Determine the (X, Y) coordinate at the center of the cell enclosing the given text.  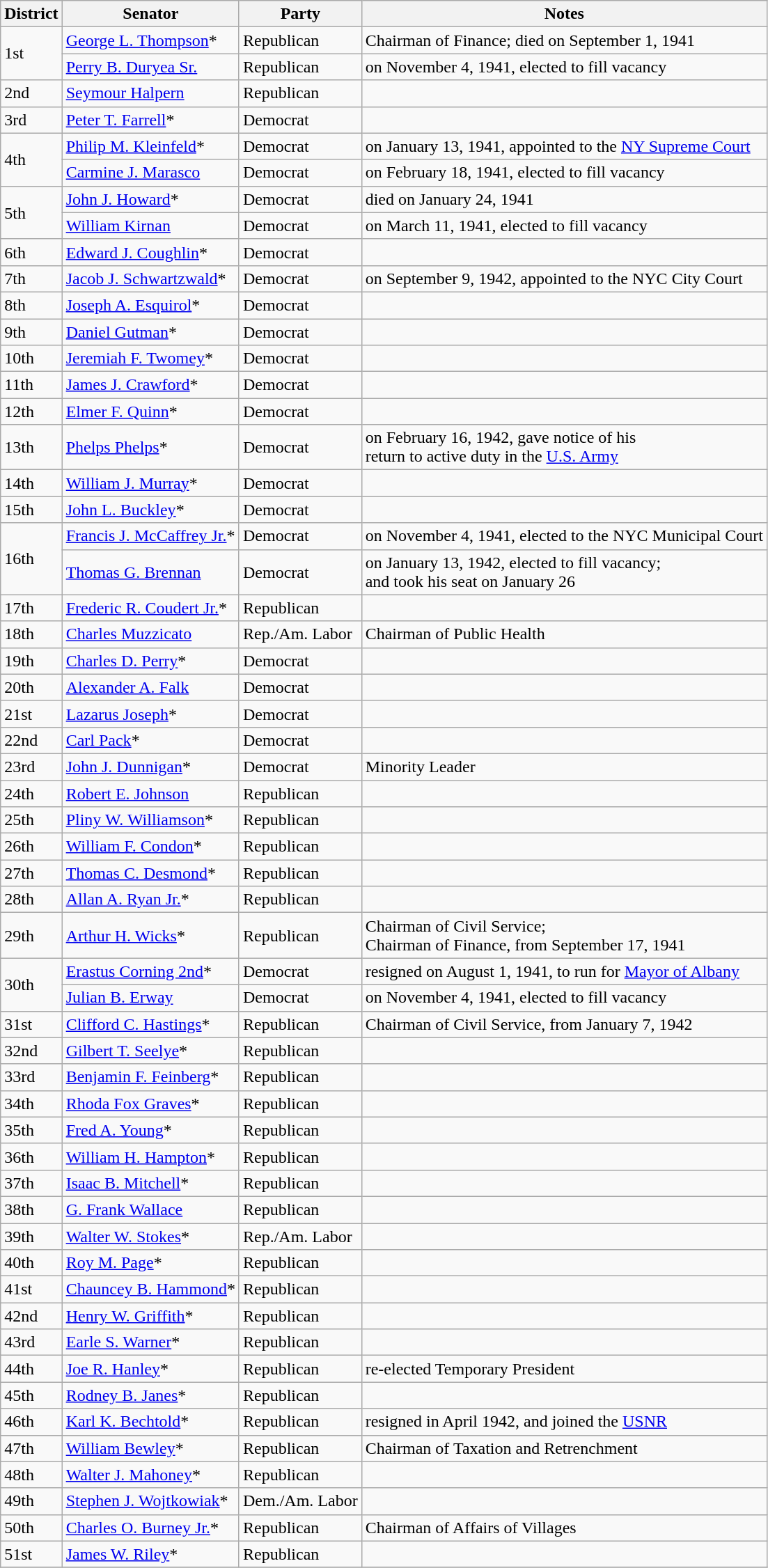
33rd (31, 1077)
Seymour Halpern (150, 93)
James J. Crawford* (150, 385)
31st (31, 1024)
Pliny W. Williamson* (150, 820)
1st (31, 54)
Daniel Gutman* (150, 332)
5th (31, 212)
Minority Leader (564, 767)
Francis J. McCaffrey Jr.* (150, 536)
Rodney B. Janes* (150, 1395)
Allan A. Ryan Jr.* (150, 900)
Lazarus Joseph* (150, 714)
Chairman of Civil Service; Chairman of Finance, from September 17, 1941 (564, 936)
William Bewley* (150, 1448)
32nd (31, 1051)
15th (31, 510)
13th (31, 447)
Walter J. Mahoney* (150, 1475)
3rd (31, 120)
Alexander A. Falk (150, 687)
Charles Muzzicato (150, 634)
Chairman of Public Health (564, 634)
40th (31, 1263)
Robert E. Johnson (150, 793)
Elmer F. Quinn* (150, 411)
Party (300, 14)
Benjamin F. Feinberg* (150, 1077)
14th (31, 483)
Notes (564, 14)
39th (31, 1236)
36th (31, 1157)
Arthur H. Wicks* (150, 936)
50th (31, 1528)
27th (31, 873)
19th (31, 661)
Thomas C. Desmond* (150, 873)
16th (31, 558)
William J. Murray* (150, 483)
38th (31, 1209)
41st (31, 1289)
47th (31, 1448)
49th (31, 1501)
48th (31, 1475)
44th (31, 1369)
Perry B. Duryea Sr. (150, 67)
17th (31, 608)
Joseph A. Esquirol* (150, 305)
on September 9, 1942, appointed to the NYC City Court (564, 279)
Isaac B. Mitchell* (150, 1183)
43rd (31, 1342)
Gilbert T. Seelye* (150, 1051)
22nd (31, 740)
Julian B. Erway (150, 998)
William Kirnan (150, 226)
Carl Pack* (150, 740)
21st (31, 714)
Chairman of Civil Service, from January 7, 1942 (564, 1024)
G. Frank Wallace (150, 1209)
25th (31, 820)
18th (31, 634)
11th (31, 385)
Chairman of Finance; died on September 1, 1941 (564, 40)
Peter T. Farrell* (150, 120)
died on January 24, 1941 (564, 199)
Phelps Phelps* (150, 447)
Clifford C. Hastings* (150, 1024)
John L. Buckley* (150, 510)
Frederic R. Coudert Jr.* (150, 608)
Joe R. Hanley* (150, 1369)
46th (31, 1422)
resigned on August 1, 1941, to run for Mayor of Albany (564, 971)
4th (31, 159)
Henry W. Griffith* (150, 1316)
Dem./Am. Labor (300, 1501)
George L. Thompson* (150, 40)
28th (31, 900)
Roy M. Page* (150, 1263)
on January 13, 1942, elected to fill vacancy; and took his seat on January 26 (564, 572)
Fred A. Young* (150, 1130)
Edward J. Coughlin* (150, 252)
42nd (31, 1316)
Stephen J. Wojtkowiak* (150, 1501)
William H. Hampton* (150, 1157)
Charles O. Burney Jr.* (150, 1528)
Philip M. Kleinfeld* (150, 146)
James W. Riley* (150, 1554)
2nd (31, 93)
10th (31, 359)
7th (31, 279)
John J. Howard* (150, 199)
9th (31, 332)
20th (31, 687)
24th (31, 793)
Jacob J. Schwartzwald* (150, 279)
Carmine J. Marasco (150, 173)
on March 11, 1941, elected to fill vacancy (564, 226)
District (31, 14)
Karl K. Bechtold* (150, 1422)
Erastus Corning 2nd* (150, 971)
on February 18, 1941, elected to fill vacancy (564, 173)
30th (31, 985)
on February 16, 1942, gave notice of his return to active duty in the U.S. Army (564, 447)
on November 4, 1941, elected to the NYC Municipal Court (564, 536)
Chauncey B. Hammond* (150, 1289)
William F. Condon* (150, 847)
Thomas G. Brennan (150, 572)
Charles D. Perry* (150, 661)
6th (31, 252)
Senator (150, 14)
12th (31, 411)
23rd (31, 767)
8th (31, 305)
on January 13, 1941, appointed to the NY Supreme Court (564, 146)
Rhoda Fox Graves* (150, 1104)
35th (31, 1130)
Walter W. Stokes* (150, 1236)
29th (31, 936)
51st (31, 1554)
re-elected Temporary President (564, 1369)
34th (31, 1104)
Chairman of Affairs of Villages (564, 1528)
Chairman of Taxation and Retrenchment (564, 1448)
26th (31, 847)
Earle S. Warner* (150, 1342)
John J. Dunnigan* (150, 767)
Jeremiah F. Twomey* (150, 359)
45th (31, 1395)
resigned in April 1942, and joined the USNR (564, 1422)
37th (31, 1183)
